For the text-containing cell, return its midpoint in (X, Y) coordinate format. 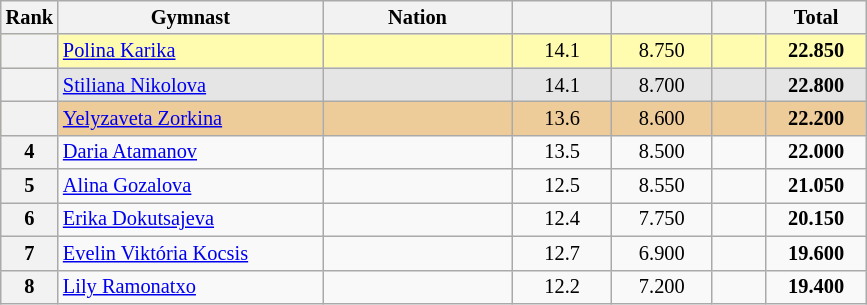
13.6 (562, 118)
Lily Ramonatxo (190, 287)
13.5 (562, 152)
8.500 (662, 152)
7 (30, 253)
22.200 (816, 118)
8.700 (662, 85)
Alina Gozalova (190, 186)
Yelyzaveta Zorkina (190, 118)
7.200 (662, 287)
22.850 (816, 51)
8.600 (662, 118)
5 (30, 186)
19.400 (816, 287)
22.800 (816, 85)
Rank (30, 17)
Total (816, 17)
12.4 (562, 219)
Nation (418, 17)
8.550 (662, 186)
Stiliana Nikolova (190, 85)
7.750 (662, 219)
8 (30, 287)
19.600 (816, 253)
Gymnast (190, 17)
20.150 (816, 219)
Evelin Viktória Kocsis (190, 253)
12.7 (562, 253)
22.000 (816, 152)
4 (30, 152)
21.050 (816, 186)
8.750 (662, 51)
Erika Dokutsajeva (190, 219)
6 (30, 219)
Daria Atamanov (190, 152)
6.900 (662, 253)
12.5 (562, 186)
Polina Karika (190, 51)
12.2 (562, 287)
